From the cell containing the given text, extract its center point as [X, Y] coordinate. 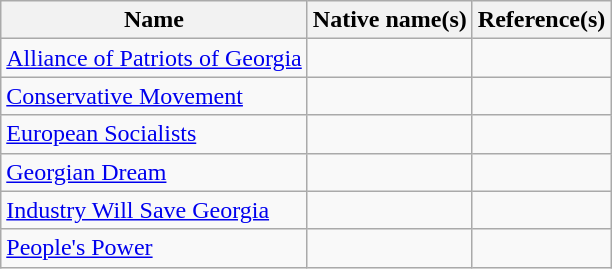
European Socialists [154, 134]
Conservative Movement [154, 96]
People's Power [154, 248]
Georgian Dream [154, 172]
Reference(s) [542, 20]
Native name(s) [390, 20]
Industry Will Save Georgia [154, 210]
Name [154, 20]
Alliance of Patriots of Georgia [154, 58]
